Return (X, Y) of the center of cell containing provided text 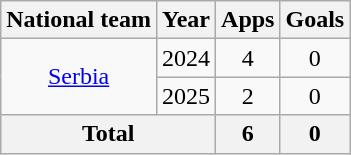
2024 (186, 58)
Apps (248, 20)
2025 (186, 96)
Year (186, 20)
4 (248, 58)
2 (248, 96)
National team (79, 20)
Serbia (79, 77)
Goals (315, 20)
Total (108, 134)
6 (248, 134)
